Detect which cell encompasses the target text, then output its [x, y] center coordinate. 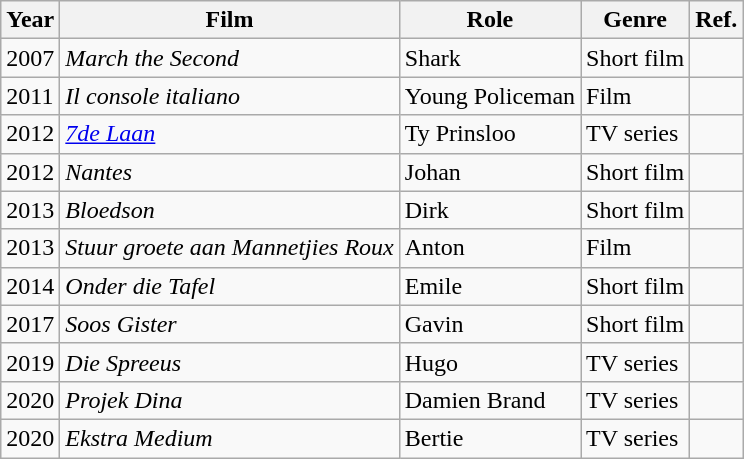
Ref. [716, 20]
Hugo [490, 362]
March the Second [230, 58]
Year [30, 20]
Onder die Tafel [230, 286]
Role [490, 20]
Damien Brand [490, 400]
Ty Prinsloo [490, 134]
Bloedson [230, 210]
Stuur groete aan Mannetjies Roux [230, 248]
2017 [30, 324]
Dirk [490, 210]
Emile [490, 286]
2014 [30, 286]
Projek Dina [230, 400]
Johan [490, 172]
Ekstra Medium [230, 438]
Genre [636, 20]
2011 [30, 96]
2019 [30, 362]
Il console italiano [230, 96]
Nantes [230, 172]
Bertie [490, 438]
2007 [30, 58]
Young Policeman [490, 96]
Soos Gister [230, 324]
Gavin [490, 324]
Anton [490, 248]
Die Spreeus [230, 362]
Shark [490, 58]
7de Laan [230, 134]
